Scan for the cell matching the given text and deliver its [X, Y] coordinate at center. 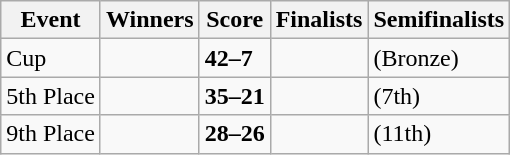
(11th) [439, 134]
Finalists [319, 20]
35–21 [234, 96]
Semifinalists [439, 20]
5th Place [51, 96]
Winners [150, 20]
Event [51, 20]
9th Place [51, 134]
28–26 [234, 134]
Cup [51, 58]
Score [234, 20]
(7th) [439, 96]
42–7 [234, 58]
(Bronze) [439, 58]
